Locate the cell with the specified text and output its [X, Y] center coordinate. 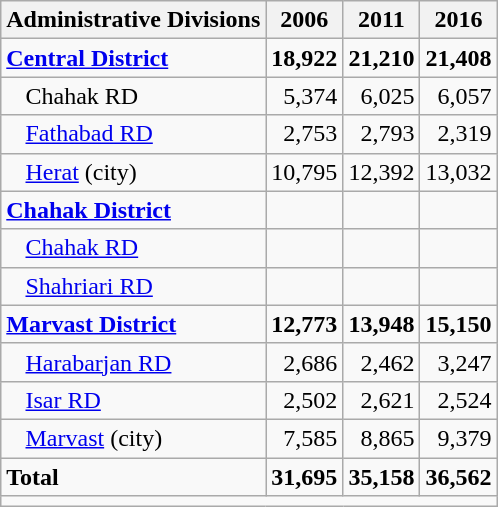
2,621 [382, 400]
18,922 [304, 58]
13,948 [382, 324]
Administrative Divisions [134, 20]
2011 [382, 20]
21,210 [382, 58]
Shahriari RD [134, 286]
6,025 [382, 96]
12,773 [304, 324]
31,695 [304, 477]
2006 [304, 20]
Harabarjan RD [134, 362]
2,319 [458, 134]
Herat (city) [134, 172]
9,379 [458, 438]
7,585 [304, 438]
Marvast District [134, 324]
6,057 [458, 96]
2,753 [304, 134]
12,392 [382, 172]
2016 [458, 20]
8,865 [382, 438]
Fathabad RD [134, 134]
2,462 [382, 362]
2,686 [304, 362]
Total [134, 477]
Marvast (city) [134, 438]
13,032 [458, 172]
35,158 [382, 477]
2,524 [458, 400]
36,562 [458, 477]
Chahak District [134, 210]
2,502 [304, 400]
5,374 [304, 96]
3,247 [458, 362]
21,408 [458, 58]
2,793 [382, 134]
Central District [134, 58]
Isar RD [134, 400]
15,150 [458, 324]
10,795 [304, 172]
